Determine the (X, Y) coordinate at the center of the cell enclosing the given text.  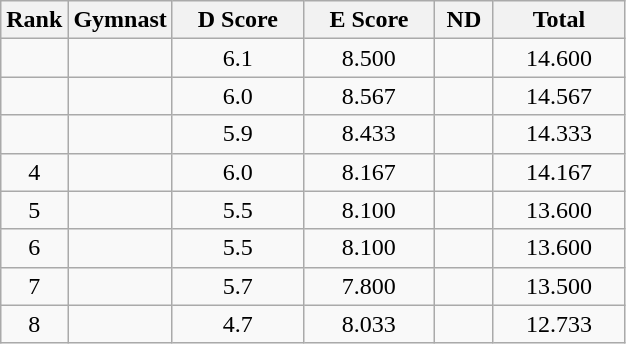
8.500 (368, 58)
14.333 (558, 134)
6.1 (238, 58)
Total (558, 20)
8.433 (368, 134)
5 (34, 210)
D Score (238, 20)
Rank (34, 20)
7.800 (368, 286)
5.9 (238, 134)
6 (34, 248)
5.7 (238, 286)
E Score (368, 20)
7 (34, 286)
8.167 (368, 172)
ND (464, 20)
8.033 (368, 324)
12.733 (558, 324)
Gymnast (120, 20)
8 (34, 324)
4 (34, 172)
14.167 (558, 172)
14.567 (558, 96)
8.567 (368, 96)
14.600 (558, 58)
4.7 (238, 324)
13.500 (558, 286)
